Scan for the cell matching the given text and deliver its [x, y] coordinate at center. 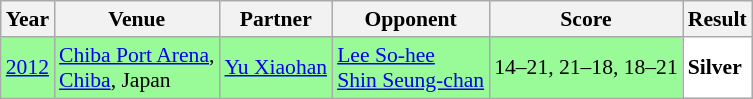
Year [28, 19]
14–21, 21–18, 18–21 [586, 68]
Partner [276, 19]
2012 [28, 68]
Opponent [410, 19]
Yu Xiaohan [276, 68]
Silver [718, 68]
Score [586, 19]
Result [718, 19]
Venue [136, 19]
Lee So-hee Shin Seung-chan [410, 68]
Chiba Port Arena,Chiba, Japan [136, 68]
